From the cell containing the given text, extract its center point as (X, Y) coordinate. 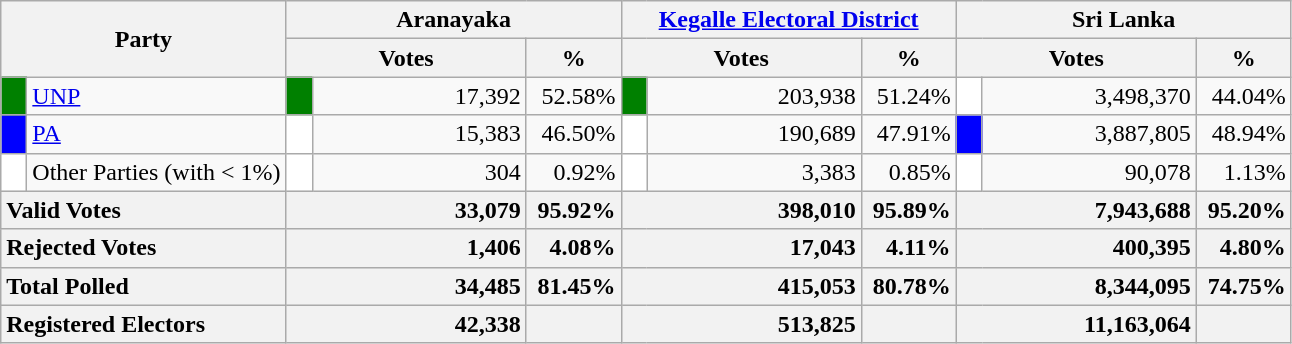
190,689 (754, 134)
7,943,688 (1076, 210)
11,163,064 (1076, 324)
48.94% (1244, 134)
304 (419, 172)
1,406 (406, 248)
4.11% (908, 248)
UNP (156, 96)
47.91% (908, 134)
52.58% (574, 96)
15,383 (419, 134)
0.92% (574, 172)
17,392 (419, 96)
4.08% (574, 248)
81.45% (574, 286)
4.80% (1244, 248)
34,485 (406, 286)
203,938 (754, 96)
Party (144, 39)
90,078 (1089, 172)
3,498,370 (1089, 96)
95.89% (908, 210)
415,053 (741, 286)
95.20% (1244, 210)
8,344,095 (1076, 286)
Rejected Votes (144, 248)
Aranayaka (454, 20)
400,395 (1076, 248)
44.04% (1244, 96)
0.85% (908, 172)
74.75% (1244, 286)
398,010 (741, 210)
Valid Votes (144, 210)
46.50% (574, 134)
33,079 (406, 210)
PA (156, 134)
Other Parties (with < 1%) (156, 172)
3,383 (754, 172)
80.78% (908, 286)
Sri Lanka (1124, 20)
51.24% (908, 96)
Registered Electors (144, 324)
95.92% (574, 210)
17,043 (741, 248)
3,887,805 (1089, 134)
513,825 (741, 324)
42,338 (406, 324)
Total Polled (144, 286)
Kegalle Electoral District (788, 20)
1.13% (1244, 172)
